Return (x, y) of the center of cell containing provided text 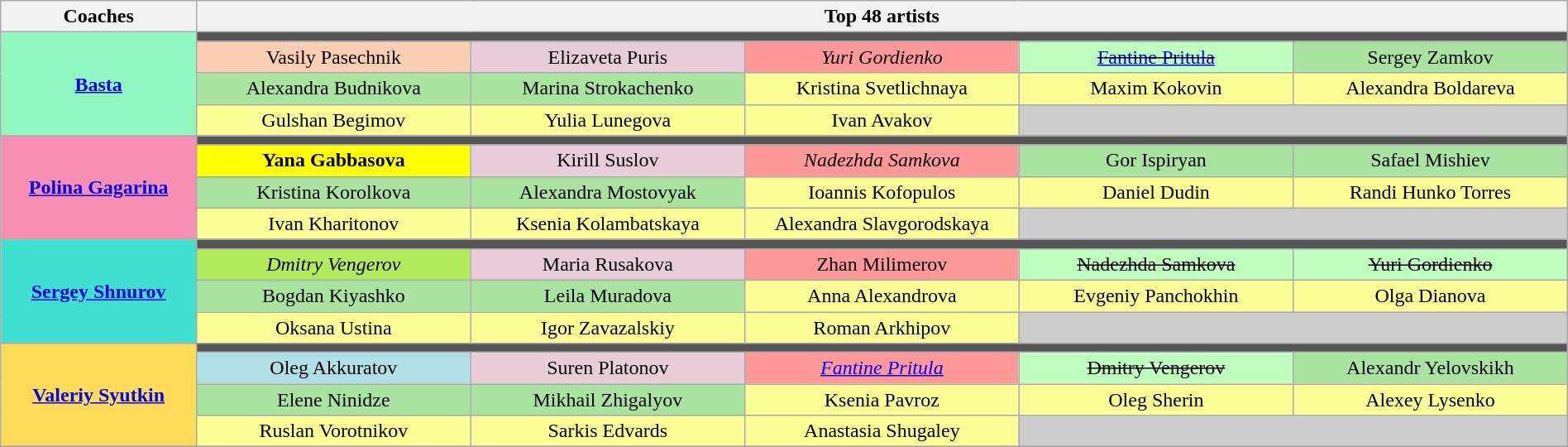
Leila Muradova (608, 296)
Alexey Lysenko (1431, 400)
Gulshan Begimov (334, 120)
Alexandra Slavgorodskaya (882, 223)
Ivan Kharitonov (334, 223)
Kirill Suslov (608, 161)
Ivan Avakov (882, 120)
Anna Alexandrova (882, 296)
Randi Hunko Torres (1431, 192)
Alexandr Yelovskikh (1431, 368)
Suren Platonov (608, 368)
Roman Arkhipov (882, 327)
Basta (99, 84)
Bogdan Kiyashko (334, 296)
Ruslan Vorotnikov (334, 431)
Ioannis Kofopulos (882, 192)
Elene Ninidze (334, 400)
Yana Gabbasova (334, 161)
Oksana Ustina (334, 327)
Yulia Lunegova (608, 120)
Vasily Pasechnik (334, 57)
Mikhail Zhigalyov (608, 400)
Alexandra Budnikova (334, 89)
Sergey Shnurov (99, 291)
Olga Dianova (1431, 296)
Valeriy Syutkin (99, 396)
Maxim Kokovin (1156, 89)
Oleg Sherin (1156, 400)
Ksenia Kolambatskaya (608, 223)
Zhan Milimerov (882, 264)
Elizaveta Puris (608, 57)
Top 48 artists (882, 17)
Anastasia Shugaley (882, 431)
Kristina Korolkova (334, 192)
Polina Gagarina (99, 187)
Sergey Zamkov (1431, 57)
Gor Ispiryan (1156, 161)
Kristina Svetlichnaya (882, 89)
Alexandra Boldareva (1431, 89)
Igor Zavazalskiy (608, 327)
Ksenia Pavroz (882, 400)
Safael Mishiev (1431, 161)
Oleg Akkuratov (334, 368)
Alexandra Mostovyak (608, 192)
Sarkis Edvards (608, 431)
Maria Rusakova (608, 264)
Evgeniy Panchokhin (1156, 296)
Coaches (99, 17)
Marina Strokachenko (608, 89)
Daniel Dudin (1156, 192)
